For the text-containing cell, return its midpoint in (X, Y) coordinate format. 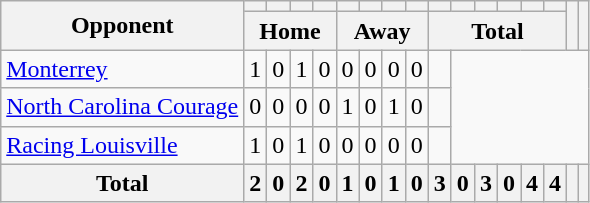
Racing Louisville (122, 145)
Opponent (122, 26)
Away (382, 31)
Home (290, 31)
Monterrey (122, 69)
North Carolina Courage (122, 107)
